Find where the given text appears and provide that cell's center as (x, y) coordinate. 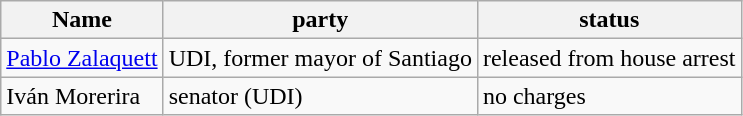
party (320, 20)
UDI, former mayor of Santiago (320, 58)
released from house arrest (609, 58)
Name (82, 20)
Pablo Zalaquett (82, 58)
status (609, 20)
no charges (609, 96)
Iván Morerira (82, 96)
senator (UDI) (320, 96)
